Return [X, Y] of the center of cell containing provided text 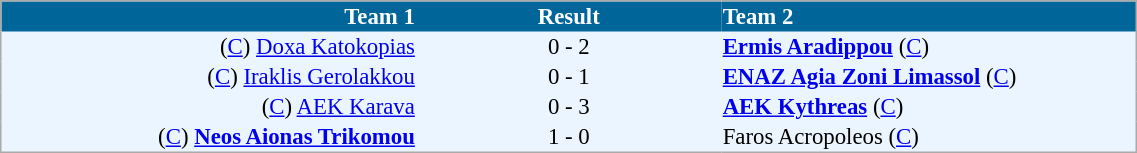
AEK Kythreas (C) [929, 107]
0 - 2 [568, 47]
(C) Iraklis Gerolakkou [209, 77]
0 - 1 [568, 77]
Team 1 [209, 16]
1 - 0 [568, 137]
Ermis Aradippou (C) [929, 47]
Faros Acropoleos (C) [929, 137]
(C) Doxa Katokopias [209, 47]
0 - 3 [568, 107]
(C) Neos Aionas Trikomou [209, 137]
(C) AEK Karava [209, 107]
Result [568, 16]
Team 2 [929, 16]
ENAZ Agia Zoni Limassol (C) [929, 77]
